Extract the (X, Y) coordinate from the center of the cell holding the provided text.  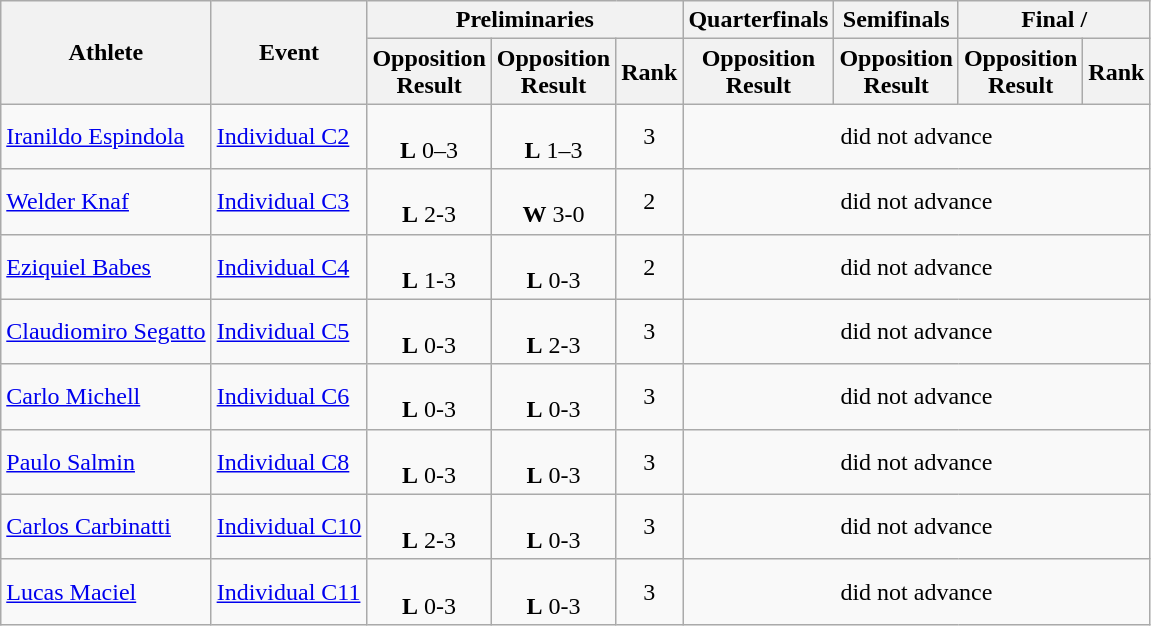
Individual C10 (289, 526)
Athlete (106, 52)
Individual C11 (289, 592)
Welder Knaf (106, 202)
Final / (1054, 20)
W 3-0 (553, 202)
L 1–3 (553, 136)
Individual C4 (289, 266)
Event (289, 52)
Claudiomiro Segatto (106, 332)
Semifinals (896, 20)
Carlo Michell (106, 396)
Quarterfinals (758, 20)
Preliminaries (525, 20)
L 0–3 (429, 136)
Iranildo Espindola (106, 136)
Lucas Maciel (106, 592)
Eziquiel Babes (106, 266)
L 1-3 (429, 266)
Paulo Salmin (106, 462)
Carlos Carbinatti (106, 526)
Individual C8 (289, 462)
Individual C3 (289, 202)
Individual C2 (289, 136)
Individual C5 (289, 332)
Individual C6 (289, 396)
